Identify which cell holds the provided text, then report its (x, y) central coordinate. 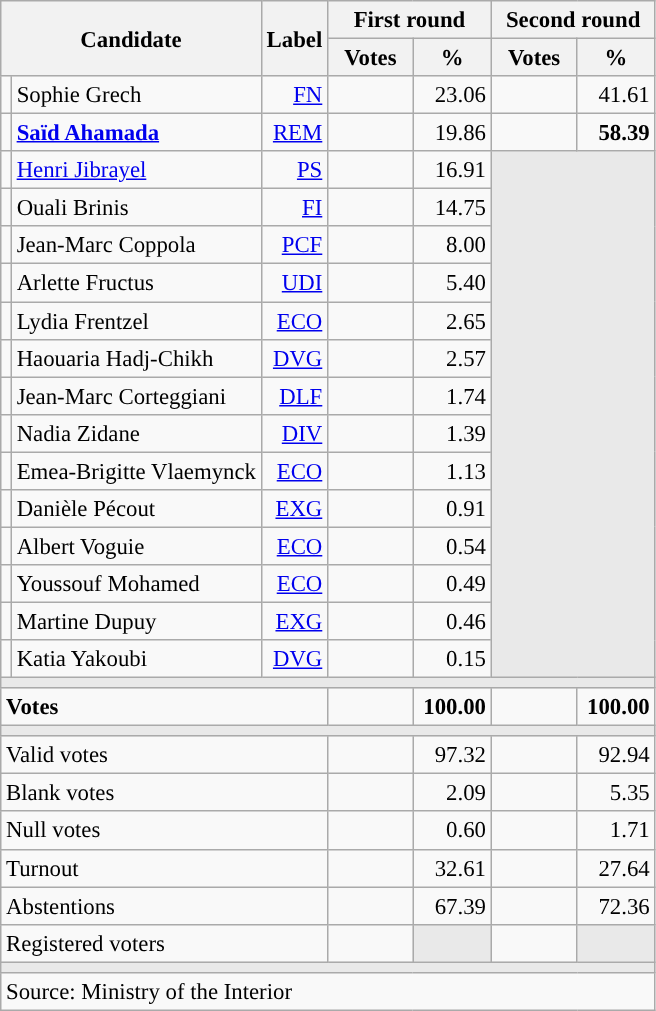
Arlette Fructus (136, 283)
Second round (573, 20)
5.35 (616, 793)
Sophie Grech (136, 95)
1.74 (452, 396)
Albert Voguie (136, 546)
UDI (294, 283)
Haouaria Hadj-Chikh (136, 358)
1.39 (452, 433)
0.91 (452, 509)
Jean-Marc Coppola (136, 245)
67.39 (452, 906)
2.09 (452, 793)
19.86 (452, 133)
Label (294, 38)
23.06 (452, 95)
0.46 (452, 621)
14.75 (452, 208)
16.91 (452, 170)
2.65 (452, 321)
FN (294, 95)
FI (294, 208)
Turnout (164, 868)
5.40 (452, 283)
Blank votes (164, 793)
Katia Yakoubi (136, 659)
DLF (294, 396)
Registered voters (164, 943)
Henri Jibrayel (136, 170)
Ouali Brinis (136, 208)
Youssouf Mohamed (136, 584)
41.61 (616, 95)
1.13 (452, 471)
Abstentions (164, 906)
Nadia Zidane (136, 433)
Emea-Brigitte Vlaemynck (136, 471)
Valid votes (164, 755)
Danièle Pécout (136, 509)
PCF (294, 245)
0.60 (452, 831)
8.00 (452, 245)
Martine Dupuy (136, 621)
92.94 (616, 755)
72.36 (616, 906)
58.39 (616, 133)
REM (294, 133)
First round (410, 20)
DIV (294, 433)
0.15 (452, 659)
Source: Ministry of the Interior (328, 992)
32.61 (452, 868)
0.49 (452, 584)
27.64 (616, 868)
97.32 (452, 755)
0.54 (452, 546)
PS (294, 170)
Null votes (164, 831)
Lydia Frentzel (136, 321)
Jean-Marc Corteggiani (136, 396)
2.57 (452, 358)
Candidate (132, 38)
1.71 (616, 831)
Saïd Ahamada (136, 133)
